Capture the cell that displays the provided text and extract its (X, Y) central coordinate. 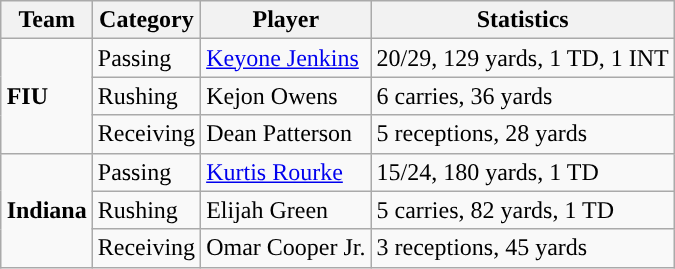
Omar Cooper Jr. (286, 248)
20/29, 129 yards, 1 TD, 1 INT (522, 58)
3 receptions, 45 yards (522, 248)
Dean Patterson (286, 134)
6 carries, 36 yards (522, 96)
Indiana (46, 210)
Kurtis Rourke (286, 172)
Keyone Jenkins (286, 58)
Team (46, 20)
Category (146, 20)
5 receptions, 28 yards (522, 134)
FIU (46, 96)
Player (286, 20)
5 carries, 82 yards, 1 TD (522, 210)
Elijah Green (286, 210)
Kejon Owens (286, 96)
Statistics (522, 20)
15/24, 180 yards, 1 TD (522, 172)
